Find where the given text appears and provide that cell's center as (x, y) coordinate. 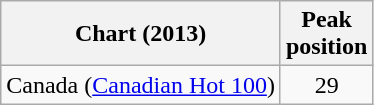
Peakposition (326, 34)
Chart (2013) (141, 34)
29 (326, 85)
Canada (Canadian Hot 100) (141, 85)
